Return the [x, y] coordinate for the center point of the cell that contains the specified text.  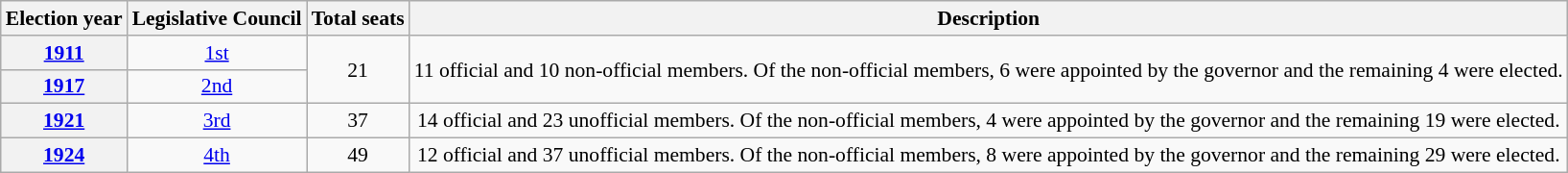
1911 [64, 53]
1917 [64, 86]
1924 [64, 156]
21 [359, 69]
49 [359, 156]
Description [989, 18]
1921 [64, 121]
Election year [64, 18]
4th [217, 156]
1st [217, 53]
14 official and 23 unofficial members. Of the non-official members, 4 were appointed by the governor and the remaining 19 were elected. [989, 121]
12 official and 37 unofficial members. Of the non-official members, 8 were appointed by the governor and the remaining 29 were elected. [989, 156]
11 official and 10 non-official members. Of the non-official members, 6 were appointed by the governor and the remaining 4 were elected. [989, 69]
Legislative Council [217, 18]
Total seats [359, 18]
2nd [217, 86]
37 [359, 121]
3rd [217, 121]
